Return the (x, y) coordinate for the center point of the cell that contains the specified text.  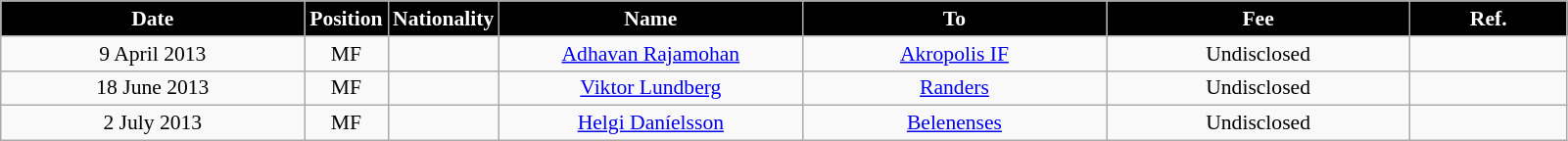
9 April 2013 (153, 54)
Akropolis IF (954, 54)
Ref. (1489, 19)
Randers (954, 88)
Fee (1259, 19)
Date (153, 19)
Viktor Lundberg (650, 88)
Position (347, 19)
18 June 2013 (153, 88)
Adhavan Rajamohan (650, 54)
Name (650, 19)
2 July 2013 (153, 123)
Helgi Daníelsson (650, 123)
Nationality (443, 19)
To (954, 19)
Belenenses (954, 123)
